For the text-containing cell, return its midpoint in (x, y) coordinate format. 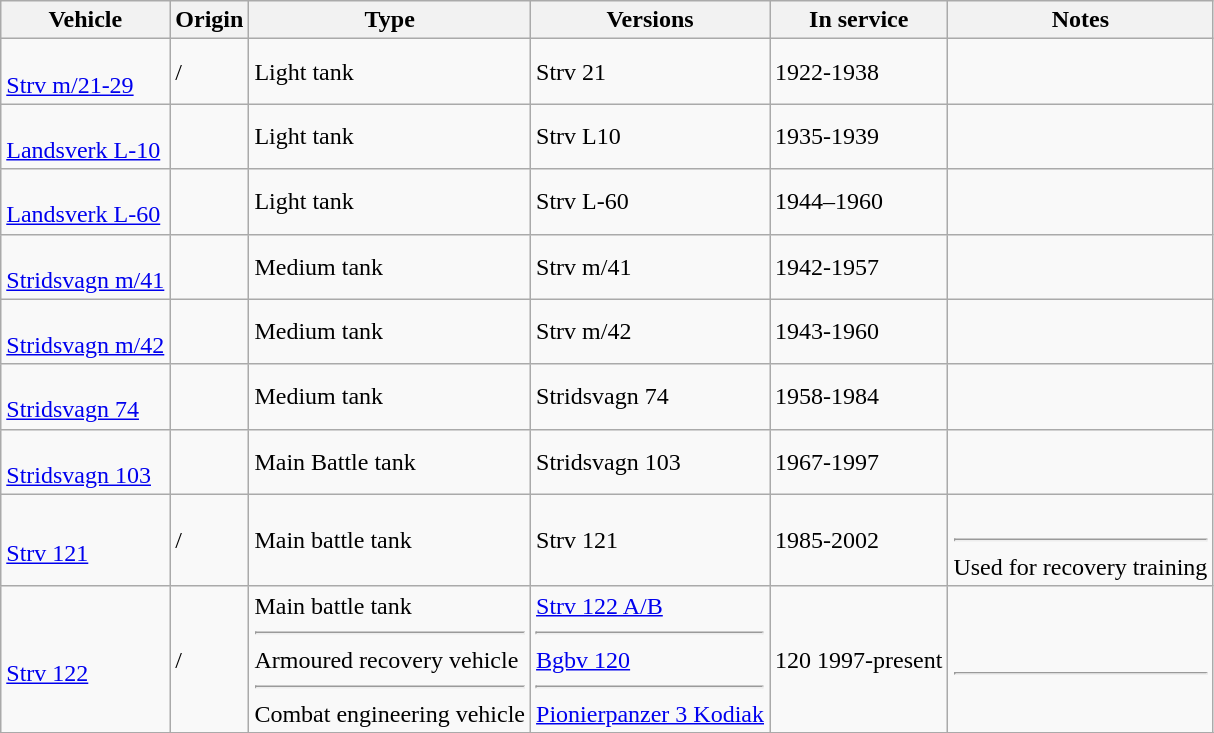
Landsverk L-10 (86, 136)
Strv 122 A/B Bgbv 120Pionierpanzer 3 Kodiak (650, 659)
Stridsvagn m/42 (86, 332)
Landsverk L-60 (86, 202)
1942-1957 (859, 266)
Origin (210, 20)
120 1997-present (859, 659)
Strv m/42 (650, 332)
1943-1960 (859, 332)
Strv 122 (86, 659)
Strv m/41 (650, 266)
Main battle tank (390, 540)
Type (390, 20)
1922-1938 (859, 72)
Used for recovery training (1080, 540)
Main Battle tank (390, 462)
1967-1997 (859, 462)
Strv L-60 (650, 202)
In service (859, 20)
Versions (650, 20)
Strv m/21-29 (86, 72)
1935-1939 (859, 136)
1958-1984 (859, 396)
Main battle tankArmoured recovery vehicleCombat engineering vehicle (390, 659)
Stridsvagn m/41 (86, 266)
Vehicle (86, 20)
Strv 21 (650, 72)
1944–1960 (859, 202)
Strv L10 (650, 136)
Notes (1080, 20)
1985-2002 (859, 540)
